Scan for the cell matching the given text and deliver its [x, y] coordinate at center. 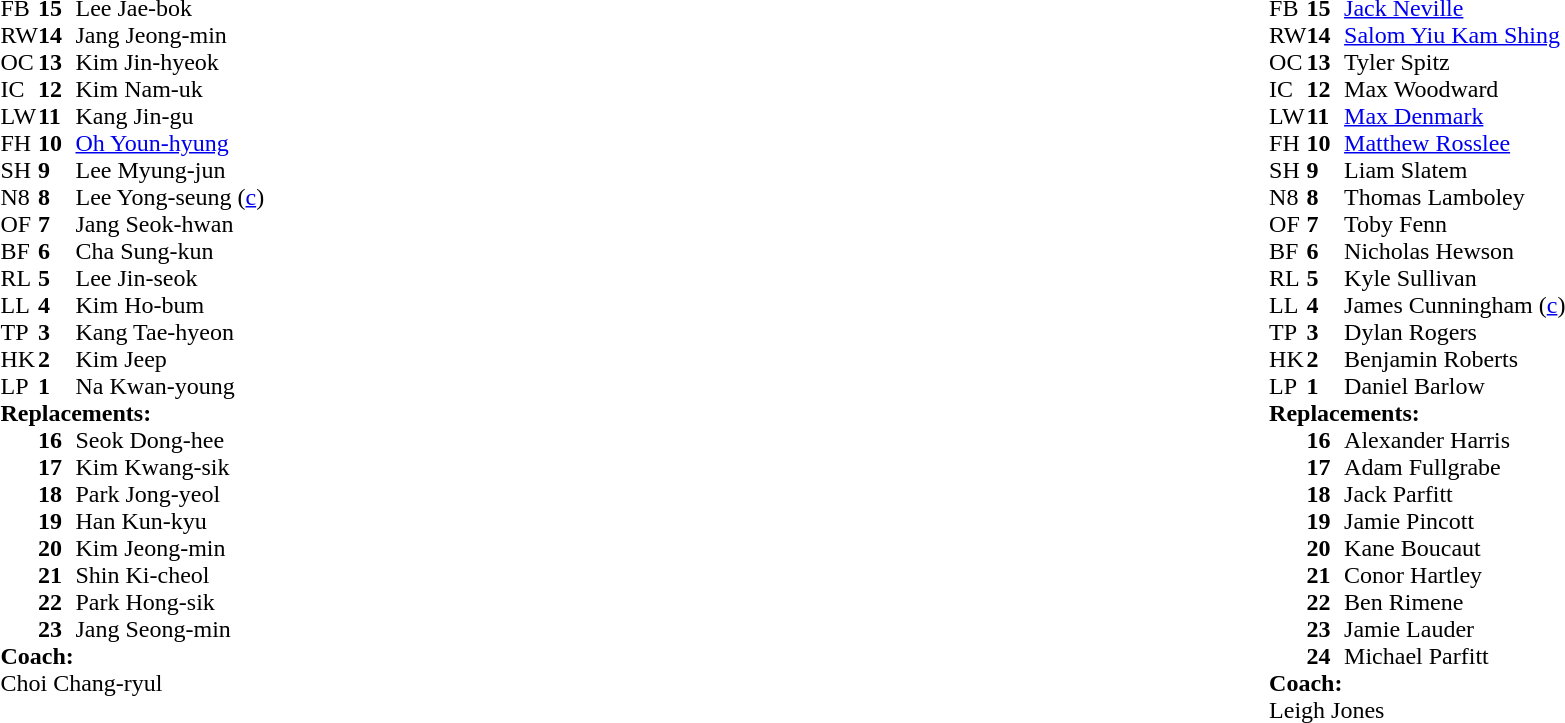
Lee Jin-seok [170, 278]
Ben Rimene [1454, 602]
Max Woodward [1454, 90]
Kane Boucaut [1454, 548]
Kang Tae-hyeon [170, 332]
Han Kun-kyu [170, 522]
Jang Jeong-min [170, 36]
Oh Youn-hyung [170, 144]
James Cunningham (c) [1454, 306]
Kim Nam-uk [170, 90]
Park Jong-yeol [170, 494]
Jamie Lauder [1454, 630]
Jang Seok-hwan [170, 224]
Salom Yiu Kam Shing [1454, 36]
Kim Ho-bum [170, 306]
Nicholas Hewson [1454, 252]
Toby Fenn [1454, 224]
Seok Dong-hee [170, 440]
Park Hong-sik [170, 602]
Shin Ki-cheol [170, 576]
Leigh Jones [1417, 710]
Liam Slatem [1454, 170]
Jang Seong-min [170, 630]
Kang Jin-gu [170, 116]
Jamie Pincott [1454, 522]
Kim Jeep [170, 360]
24 [1326, 656]
Tyler Spitz [1454, 62]
Matthew Rosslee [1454, 144]
Dylan Rogers [1454, 332]
Kim Kwang-sik [170, 468]
Conor Hartley [1454, 576]
Alexander Harris [1454, 440]
Jack Parfitt [1454, 494]
Michael Parfitt [1454, 656]
Kim Jeong-min [170, 548]
Kyle Sullivan [1454, 278]
Kim Jin-hyeok [170, 62]
Na Kwan-young [170, 386]
Cha Sung-kun [170, 252]
Lee Myung-jun [170, 170]
Choi Chang-ryul [132, 684]
Lee Yong-seung (c) [170, 198]
Max Denmark [1454, 116]
Daniel Barlow [1454, 386]
Thomas Lamboley [1454, 198]
Benjamin Roberts [1454, 360]
Adam Fullgrabe [1454, 468]
